Search for the cell housing the specified text and yield its (x, y) center coordinate. 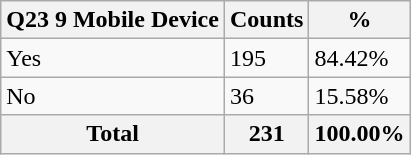
Counts (266, 20)
Total (113, 134)
195 (266, 58)
15.58% (360, 96)
84.42% (360, 58)
231 (266, 134)
No (113, 96)
36 (266, 96)
Yes (113, 58)
Q23 9 Mobile Device (113, 20)
% (360, 20)
100.00% (360, 134)
